Return [X, Y] of the center of cell containing provided text 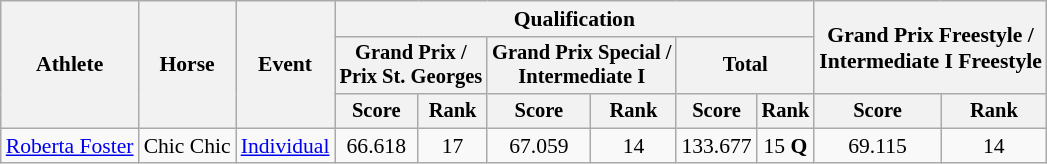
69.115 [878, 146]
Total [745, 66]
66.618 [376, 146]
17 [452, 146]
133.677 [716, 146]
Athlete [70, 64]
Horse [188, 64]
Individual [286, 146]
Grand Prix Special /Intermediate I [582, 66]
Chic Chic [188, 146]
Event [286, 64]
Roberta Foster [70, 146]
Grand Prix /Prix St. Georges [412, 66]
Grand Prix Freestyle /Intermediate I Freestyle [930, 48]
Qualification [575, 19]
67.059 [538, 146]
15 Q [786, 146]
